Scan for the cell matching the given text and deliver its (X, Y) coordinate at center. 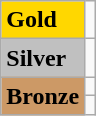
Silver (43, 58)
Bronze (43, 96)
Gold (43, 20)
